For the text-containing cell, return its midpoint in [x, y] coordinate format. 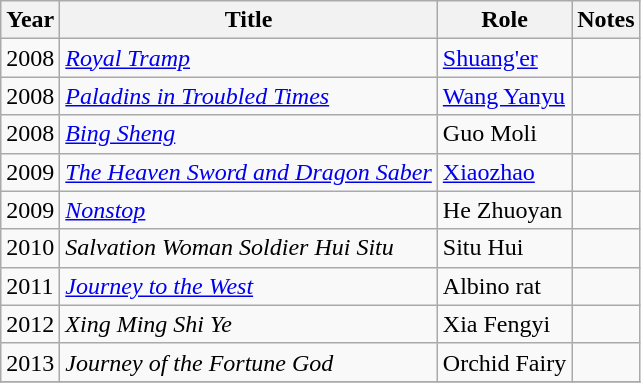
2011 [30, 286]
Salvation Woman Soldier Hui Situ [248, 248]
Xiaozhao [504, 172]
Year [30, 20]
Role [504, 20]
Title [248, 20]
Guo Moli [504, 134]
Situ Hui [504, 248]
Journey of the Fortune God [248, 362]
Xing Ming Shi Ye [248, 324]
Notes [606, 20]
Wang Yanyu [504, 96]
The Heaven Sword and Dragon Saber [248, 172]
2013 [30, 362]
Paladins in Troubled Times [248, 96]
Royal Tramp [248, 58]
2010 [30, 248]
Orchid Fairy [504, 362]
He Zhuoyan [504, 210]
Nonstop [248, 210]
Albino rat [504, 286]
2012 [30, 324]
Xia Fengyi [504, 324]
Journey to the West [248, 286]
Bing Sheng [248, 134]
Shuang'er [504, 58]
